Capture the cell that displays the provided text and extract its [X, Y] central coordinate. 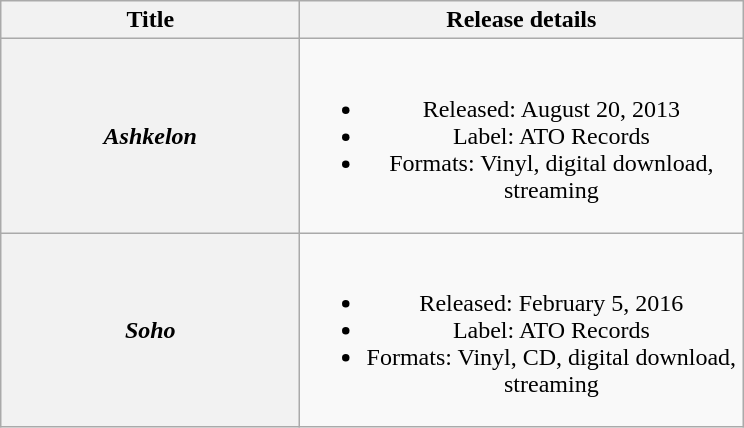
Soho [150, 330]
Release details [522, 20]
Released: February 5, 2016Label: ATO RecordsFormats: Vinyl, CD, digital download, streaming [522, 330]
Ashkelon [150, 136]
Released: August 20, 2013Label: ATO RecordsFormats: Vinyl, digital download, streaming [522, 136]
Title [150, 20]
